Provide the (X, Y) coordinate of the cell's center where the given text is located.  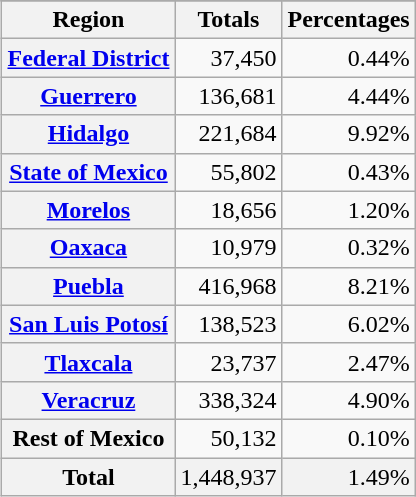
Total (88, 477)
State of Mexico (88, 172)
55,802 (228, 172)
50,132 (228, 438)
18,656 (228, 210)
Hidalgo (88, 134)
1.20% (348, 210)
10,979 (228, 248)
1.49% (348, 477)
8.21% (348, 286)
4.90% (348, 400)
Totals (228, 20)
Oaxaca (88, 248)
Guerrero (88, 96)
0.32% (348, 248)
9.92% (348, 134)
6.02% (348, 324)
23,737 (228, 362)
416,968 (228, 286)
Percentages (348, 20)
Tlaxcala (88, 362)
221,684 (228, 134)
0.44% (348, 58)
0.43% (348, 172)
Region (88, 20)
2.47% (348, 362)
Morelos (88, 210)
Veracruz (88, 400)
Puebla (88, 286)
4.44% (348, 96)
0.10% (348, 438)
Federal District (88, 58)
1,448,937 (228, 477)
138,523 (228, 324)
37,450 (228, 58)
136,681 (228, 96)
San Luis Potosí (88, 324)
Rest of Mexico (88, 438)
338,324 (228, 400)
